Determine the (X, Y) coordinate at the center of the cell enclosing the given text.  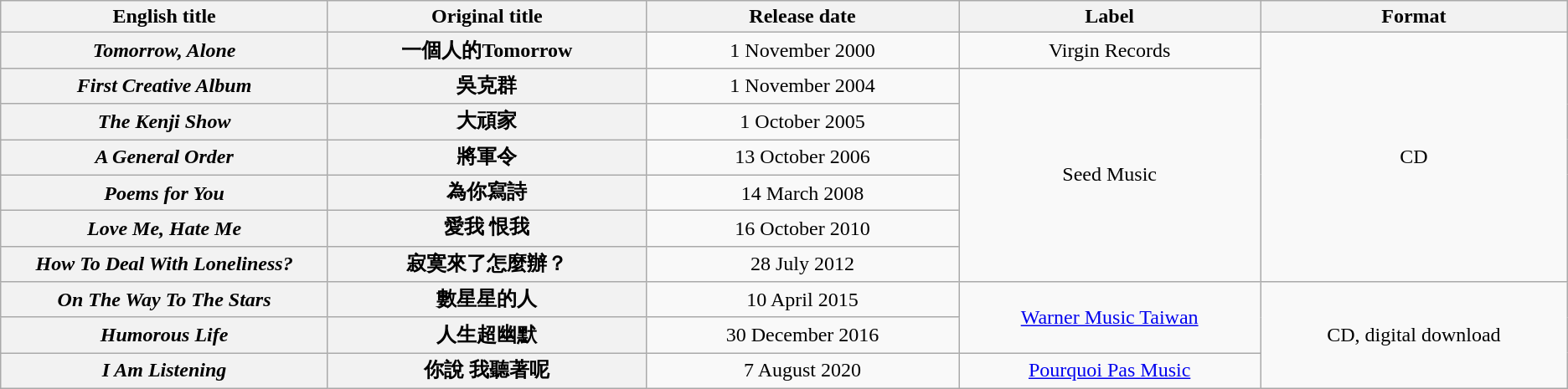
30 December 2016 (802, 335)
一個人的Tomorrow (487, 50)
10 April 2015 (802, 299)
為你寫詩 (487, 192)
大頑家 (487, 122)
人生超幽默 (487, 335)
CD, digital download (1414, 335)
First Creative Album (164, 85)
14 March 2008 (802, 192)
English title (164, 17)
Original title (487, 17)
Tomorrow, Alone (164, 50)
On The Way To The Stars (164, 299)
I Am Listening (164, 371)
Format (1414, 17)
16 October 2010 (802, 229)
1 November 2004 (802, 85)
愛我 恨我 (487, 229)
1 October 2005 (802, 122)
Warner Music Taiwan (1110, 318)
A General Order (164, 157)
Label (1110, 17)
將軍令 (487, 157)
Poems for You (164, 192)
How To Deal With Loneliness? (164, 264)
1 November 2000 (802, 50)
Pourquoi Pas Music (1110, 371)
Seed Music (1110, 174)
Release date (802, 17)
The Kenji Show (164, 122)
28 July 2012 (802, 264)
Love Me, Hate Me (164, 229)
寂寞來了怎麼辦？ (487, 264)
CD (1414, 157)
數星星的人 (487, 299)
Humorous Life (164, 335)
吳克群 (487, 85)
13 October 2006 (802, 157)
你說 我聽著呢 (487, 371)
7 August 2020 (802, 371)
Virgin Records (1110, 50)
